From the cell containing the given text, extract its center point as (x, y) coordinate. 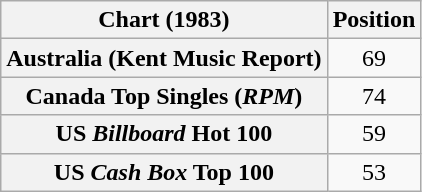
US Billboard Hot 100 (164, 134)
59 (374, 134)
69 (374, 58)
Canada Top Singles (RPM) (164, 96)
US Cash Box Top 100 (164, 172)
Position (374, 20)
74 (374, 96)
Chart (1983) (164, 20)
Australia (Kent Music Report) (164, 58)
53 (374, 172)
